Provide the [x, y] coordinate of the cell's center where the given text is located.  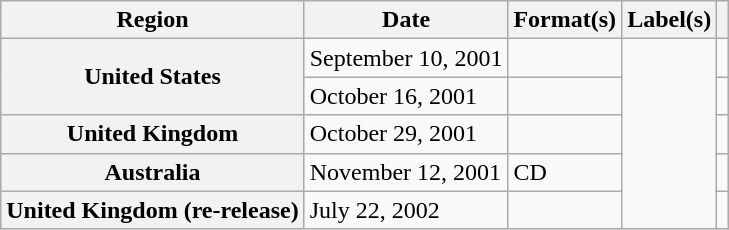
United States [152, 77]
United Kingdom (re-release) [152, 210]
October 29, 2001 [406, 134]
Format(s) [565, 20]
July 22, 2002 [406, 210]
CD [565, 172]
United Kingdom [152, 134]
Label(s) [670, 20]
Date [406, 20]
September 10, 2001 [406, 58]
October 16, 2001 [406, 96]
Australia [152, 172]
Region [152, 20]
November 12, 2001 [406, 172]
